Find where the given text appears and provide that cell's center as [x, y] coordinate. 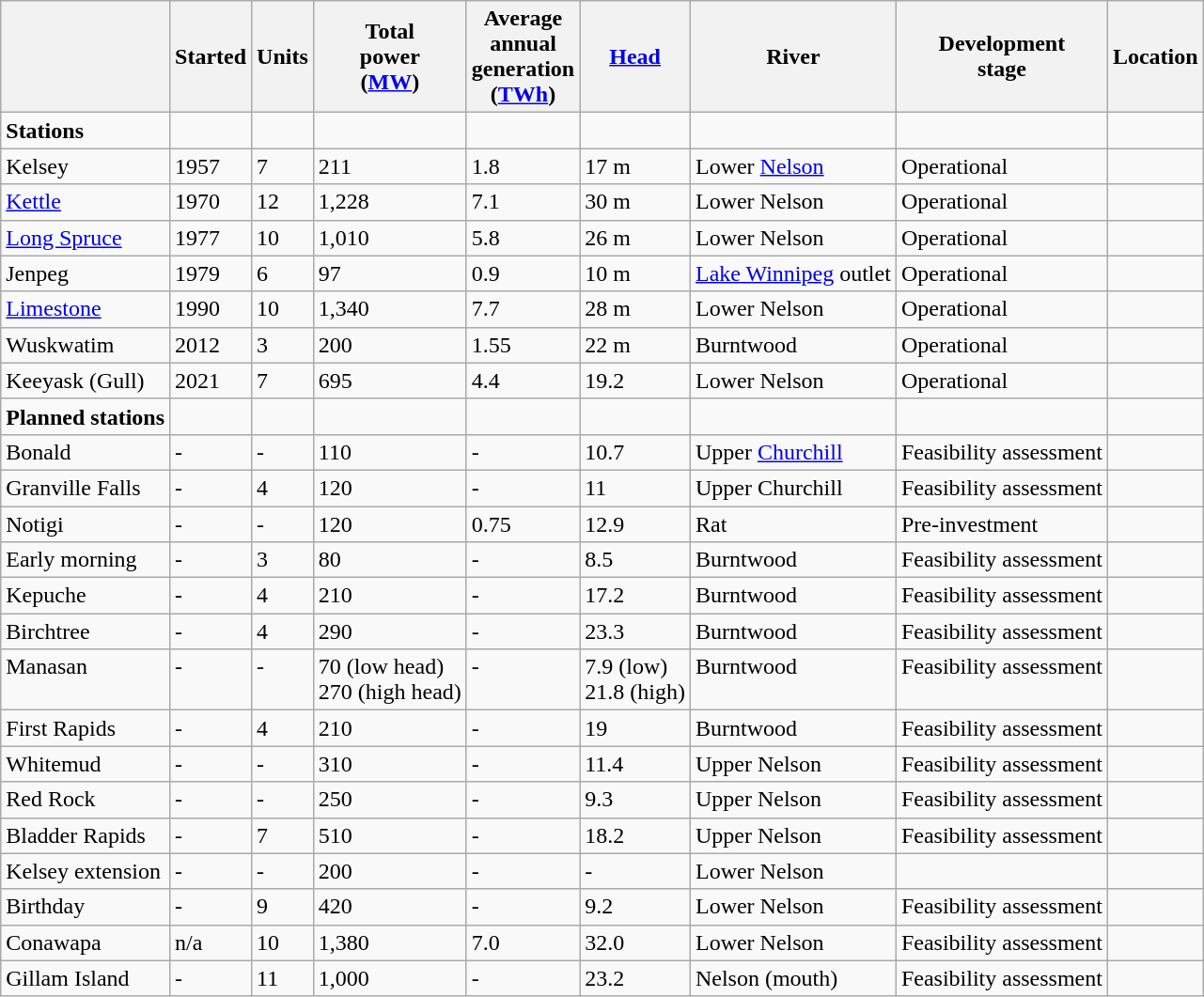
1,228 [389, 202]
1,000 [389, 978]
n/a [211, 942]
12 [283, 202]
Kelsey [86, 166]
0.9 [523, 273]
1,340 [389, 309]
Stations [86, 131]
8.5 [635, 560]
10 m [635, 273]
9.3 [635, 800]
Development stage [1002, 56]
1,010 [389, 238]
Jenpeg [86, 273]
9 [283, 907]
12.9 [635, 523]
250 [389, 800]
Head [635, 56]
17.2 [635, 596]
211 [389, 166]
695 [389, 381]
70 (low head)270 (high head) [389, 680]
1979 [211, 273]
Gillam Island [86, 978]
1,380 [389, 942]
26 m [635, 238]
First Rapids [86, 728]
32.0 [635, 942]
2021 [211, 381]
19 [635, 728]
Totalpower(MW) [389, 56]
Location [1155, 56]
19.2 [635, 381]
Kepuche [86, 596]
23.3 [635, 631]
Limestone [86, 309]
Kelsey extension [86, 871]
290 [389, 631]
23.2 [635, 978]
80 [389, 560]
Bonald [86, 452]
Rat [793, 523]
7.7 [523, 309]
River [793, 56]
Units [283, 56]
Bladder Rapids [86, 835]
6 [283, 273]
7.1 [523, 202]
18.2 [635, 835]
4.4 [523, 381]
Granville Falls [86, 488]
Kettle [86, 202]
Averageannualgeneration(TWh) [523, 56]
97 [389, 273]
17 m [635, 166]
1990 [211, 309]
Notigi [86, 523]
30 m [635, 202]
420 [389, 907]
Whitemud [86, 764]
Manasan [86, 680]
Conawapa [86, 942]
1957 [211, 166]
Keeyask (Gull) [86, 381]
5.8 [523, 238]
310 [389, 764]
1.8 [523, 166]
1970 [211, 202]
Birchtree [86, 631]
10.7 [635, 452]
22 m [635, 345]
1.55 [523, 345]
Nelson (mouth) [793, 978]
Wuskwatim [86, 345]
Started [211, 56]
7.0 [523, 942]
9.2 [635, 907]
Pre-investment [1002, 523]
Planned stations [86, 416]
110 [389, 452]
1977 [211, 238]
Early morning [86, 560]
Birthday [86, 907]
Red Rock [86, 800]
Lake Winnipeg outlet [793, 273]
510 [389, 835]
0.75 [523, 523]
11.4 [635, 764]
2012 [211, 345]
7.9 (low)21.8 (high) [635, 680]
28 m [635, 309]
Long Spruce [86, 238]
